Return the [X, Y] coordinate for the center point of the cell that contains the specified text.  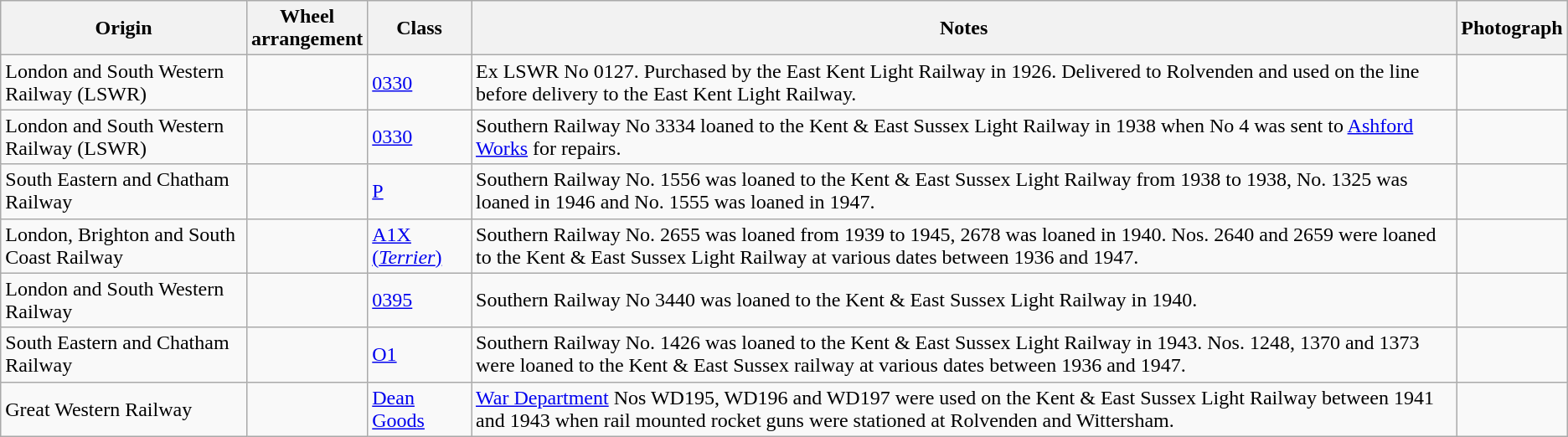
Dean Goods [420, 409]
Notes [963, 28]
Great Western Railway [124, 409]
0395 [420, 300]
Origin [124, 28]
P [420, 191]
London and South Western Railway [124, 300]
Southern Railway No 3440 was loaned to the Kent & East Sussex Light Railway in 1940. [963, 300]
Wheelarrangement [307, 28]
Southern Railway No 3334 loaned to the Kent & East Sussex Light Railway in 1938 when No 4 was sent to Ashford Works for repairs. [963, 137]
Photograph [1512, 28]
A1X (Terrier) [420, 246]
London, Brighton and South Coast Railway [124, 246]
Class [420, 28]
O1 [420, 355]
